For the text-containing cell, return its midpoint in [X, Y] coordinate format. 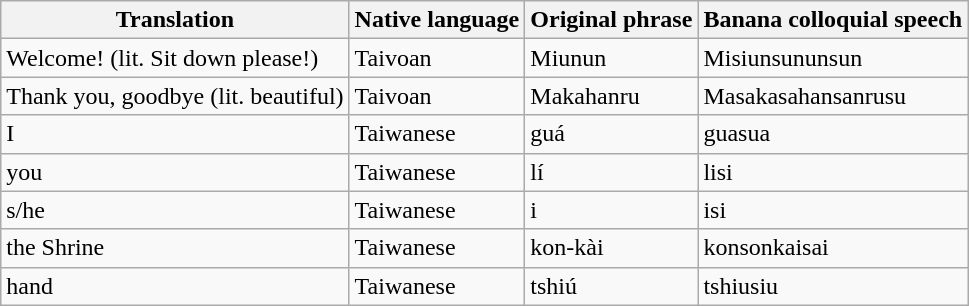
you [175, 172]
Thank you, goodbye (lit. beautiful) [175, 96]
lí [612, 172]
lisi [833, 172]
konsonkaisai [833, 248]
tshiú [612, 286]
guasua [833, 134]
Welcome! (lit. Sit down please!) [175, 58]
Misiunsununsun [833, 58]
the Shrine [175, 248]
tshiusiu [833, 286]
guá [612, 134]
s/he [175, 210]
Makahanru [612, 96]
I [175, 134]
Masakasahansanrusu [833, 96]
i [612, 210]
Translation [175, 20]
kon-kài [612, 248]
hand [175, 286]
isi [833, 210]
Banana colloquial speech [833, 20]
Original phrase [612, 20]
Native language [437, 20]
Miunun [612, 58]
